Pinpoint the cell where the given text exists, returning its (x, y) midpoint coordinate. 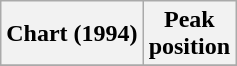
Peakposition (189, 34)
Chart (1994) (72, 34)
